Detect which cell encompasses the target text, then output its [x, y] center coordinate. 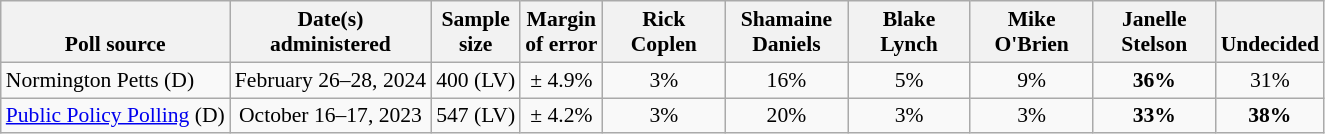
38% [1270, 116]
5% [910, 80]
Marginof error [561, 32]
Poll source [116, 32]
20% [786, 116]
547 (LV) [476, 116]
36% [1154, 80]
± 4.2% [561, 116]
Undecided [1270, 32]
October 16–17, 2023 [330, 116]
MikeO'Brien [1032, 32]
February 26–28, 2024 [330, 80]
ShamaineDaniels [786, 32]
Date(s)administered [330, 32]
9% [1032, 80]
Samplesize [476, 32]
BlakeLynch [910, 32]
16% [786, 80]
33% [1154, 116]
JanelleStelson [1154, 32]
Public Policy Polling (D) [116, 116]
400 (LV) [476, 80]
Normington Petts (D) [116, 80]
± 4.9% [561, 80]
31% [1270, 80]
RickCoplen [664, 32]
